Scan for the cell matching the given text and deliver its [x, y] coordinate at center. 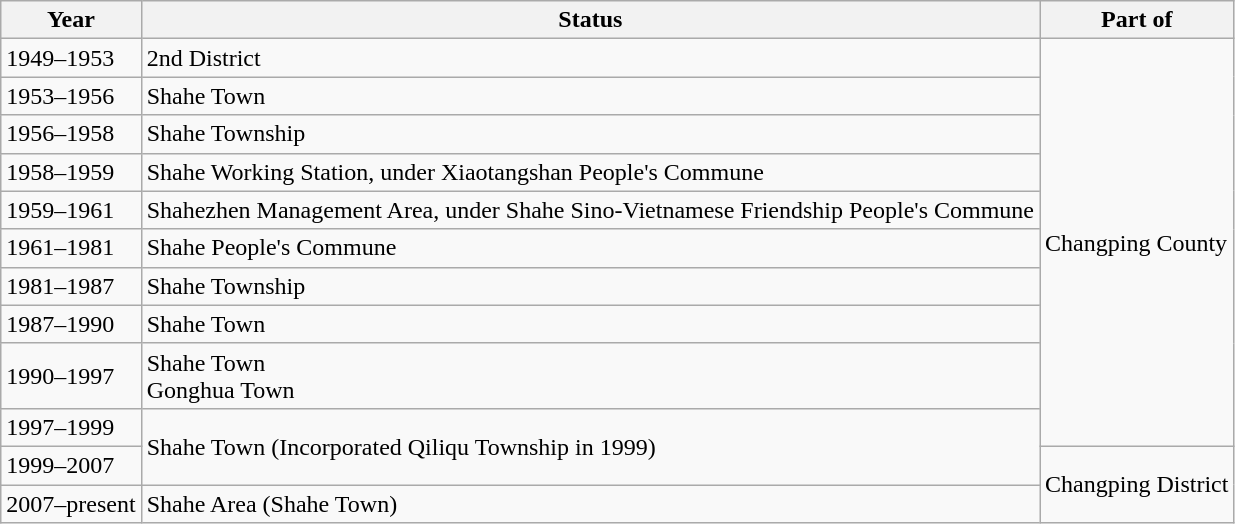
Shahe Working Station, under Xiaotangshan People's Commune [590, 172]
1999–2007 [71, 465]
1990–1997 [71, 376]
Shahe TownGonghua Town [590, 376]
Changping County [1137, 243]
Shahe Town (Incorporated Qiliqu Township in 1999) [590, 446]
1961–1981 [71, 248]
Year [71, 20]
1949–1953 [71, 58]
1959–1961 [71, 210]
1981–1987 [71, 286]
Status [590, 20]
1956–1958 [71, 134]
2007–present [71, 503]
1987–1990 [71, 324]
1997–1999 [71, 427]
2nd District [590, 58]
Shahezhen Management Area, under Shahe Sino-Vietnamese Friendship People's Commune [590, 210]
1953–1956 [71, 96]
1958–1959 [71, 172]
Part of [1137, 20]
Shahe People's Commune [590, 248]
Changping District [1137, 484]
Shahe Area (Shahe Town) [590, 503]
